Detect which cell encompasses the target text, then output its (x, y) center coordinate. 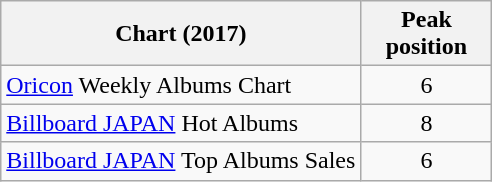
8 (426, 123)
Peak position (426, 34)
Billboard JAPAN Hot Albums (181, 123)
Oricon Weekly Albums Chart (181, 85)
Chart (2017) (181, 34)
Billboard JAPAN Top Albums Sales (181, 161)
